Capture the cell that displays the provided text and extract its [x, y] central coordinate. 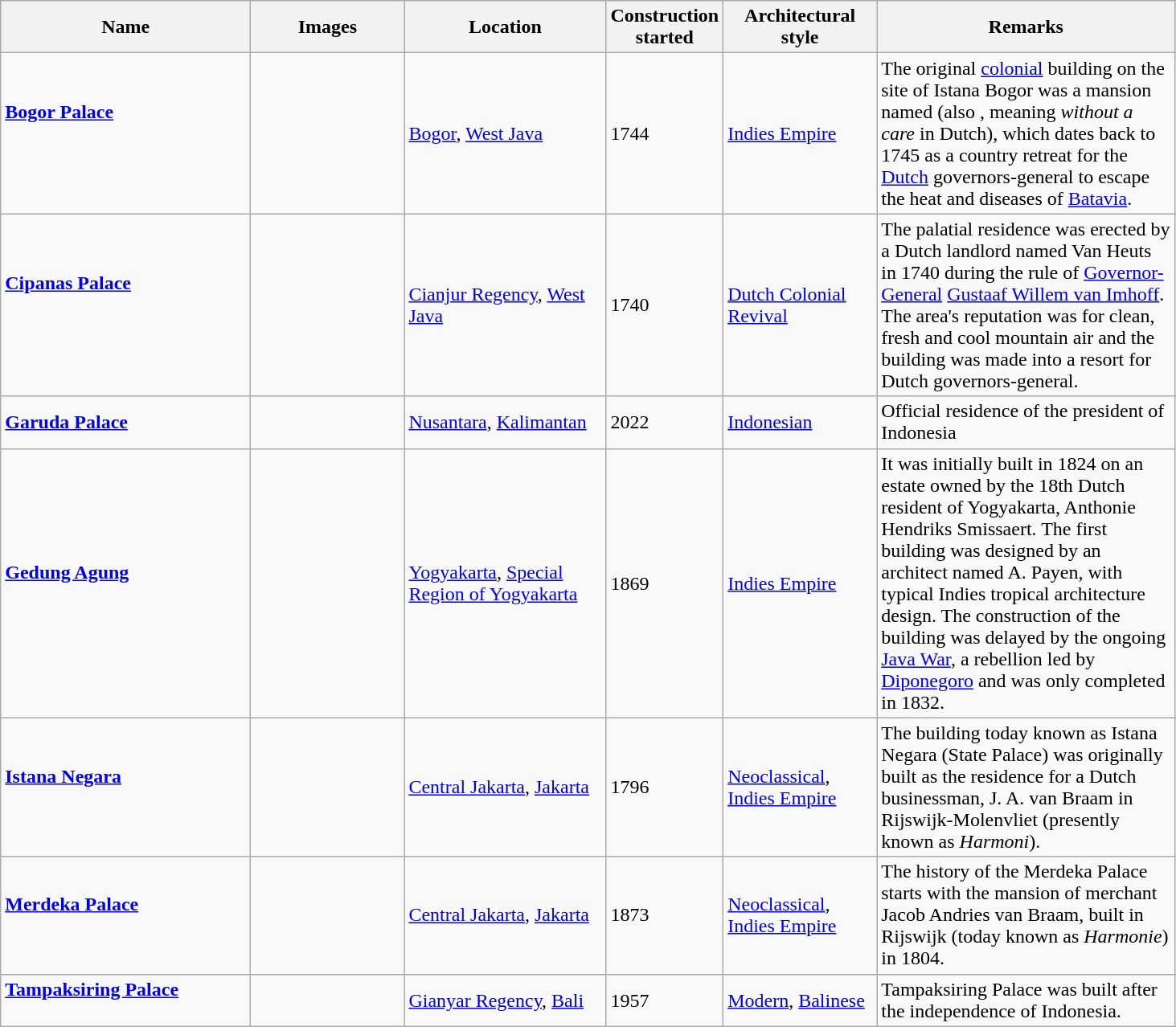
1740 [665, 305]
Name [125, 27]
1957 [665, 1000]
Location [505, 27]
Merdeka Palace [125, 915]
1873 [665, 915]
1869 [665, 583]
1744 [665, 133]
Dutch Colonial Revival [801, 305]
The history of the Merdeka Palace starts with the mansion of merchant Jacob Andries van Braam, built in Rijswijk (today known as Harmonie) in 1804. [1026, 915]
Istana Negara [125, 788]
1796 [665, 788]
Images [328, 27]
Official residence of the president of Indonesia [1026, 423]
Remarks [1026, 27]
Nusantara, Kalimantan [505, 423]
2022 [665, 423]
Gedung Agung [125, 583]
Indonesian [801, 423]
Cipanas Palace [125, 305]
Cianjur Regency, West Java [505, 305]
Construction started [665, 27]
Tampaksiring Palace was built after the independence of Indonesia. [1026, 1000]
Garuda Palace [125, 423]
Architectural style [801, 27]
Gianyar Regency, Bali [505, 1000]
Tampaksiring Palace [125, 1000]
Modern, Balinese [801, 1000]
Bogor, West Java [505, 133]
Yogyakarta, Special Region of Yogyakarta [505, 583]
Bogor Palace [125, 133]
